Determine the (x, y) coordinate at the center of the cell enclosing the given text.  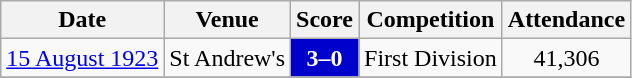
3–0 (325, 58)
41,306 (566, 58)
Attendance (566, 20)
15 August 1923 (82, 58)
St Andrew's (228, 58)
Venue (228, 20)
Competition (430, 20)
First Division (430, 58)
Score (325, 20)
Date (82, 20)
